For the text-containing cell, return its midpoint in [X, Y] coordinate format. 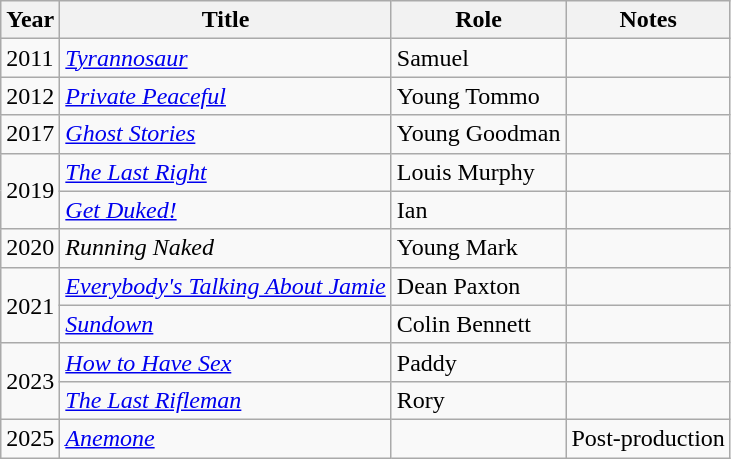
2021 [30, 305]
Private Peaceful [226, 96]
Louis Murphy [478, 172]
2012 [30, 96]
Post-production [648, 438]
2011 [30, 58]
Role [478, 20]
Everybody's Talking About Jamie [226, 286]
Title [226, 20]
The Last Right [226, 172]
Ghost Stories [226, 134]
Get Duked! [226, 210]
The Last Rifleman [226, 400]
Sundown [226, 324]
Running Naked [226, 248]
2017 [30, 134]
Notes [648, 20]
2019 [30, 191]
Young Tommo [478, 96]
Young Mark [478, 248]
Rory [478, 400]
Year [30, 20]
2023 [30, 381]
Tyrannosaur [226, 58]
Anemone [226, 438]
Paddy [478, 362]
How to Have Sex [226, 362]
Dean Paxton [478, 286]
2025 [30, 438]
Young Goodman [478, 134]
Colin Bennett [478, 324]
Samuel [478, 58]
Ian [478, 210]
2020 [30, 248]
